For the text-containing cell, return its midpoint in [X, Y] coordinate format. 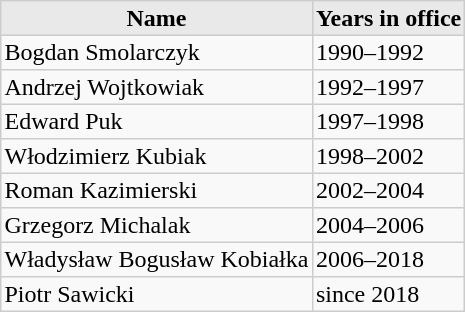
1992–1997 [388, 87]
Bogdan Smolarczyk [156, 52]
1990–1992 [388, 52]
2006–2018 [388, 259]
since 2018 [388, 294]
Roman Kazimierski [156, 190]
1998–2002 [388, 156]
Andrzej Wojtkowiak [156, 87]
Piotr Sawicki [156, 294]
Edward Puk [156, 121]
Years in office [388, 18]
Grzegorz Michalak [156, 225]
2002–2004 [388, 190]
Władysław Bogusław Kobiałka [156, 259]
1997–1998 [388, 121]
Włodzimierz Kubiak [156, 156]
2004–2006 [388, 225]
Name [156, 18]
